Identify which cell holds the provided text, then report its [x, y] central coordinate. 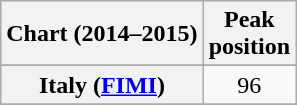
Italy (FIMI) [102, 85]
Peakposition [249, 34]
96 [249, 85]
Chart (2014–2015) [102, 34]
